Capture the cell that displays the provided text and extract its (X, Y) central coordinate. 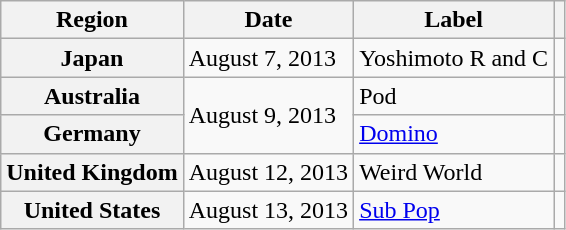
August 7, 2013 (268, 58)
United States (92, 210)
Domino (454, 134)
Date (268, 20)
Pod (454, 96)
August 12, 2013 (268, 172)
Region (92, 20)
Yoshimoto R and C (454, 58)
August 13, 2013 (268, 210)
August 9, 2013 (268, 115)
Germany (92, 134)
Australia (92, 96)
Sub Pop (454, 210)
Label (454, 20)
Japan (92, 58)
Weird World (454, 172)
United Kingdom (92, 172)
